Provide the [x, y] coordinate of the cell's center where the given text is located.  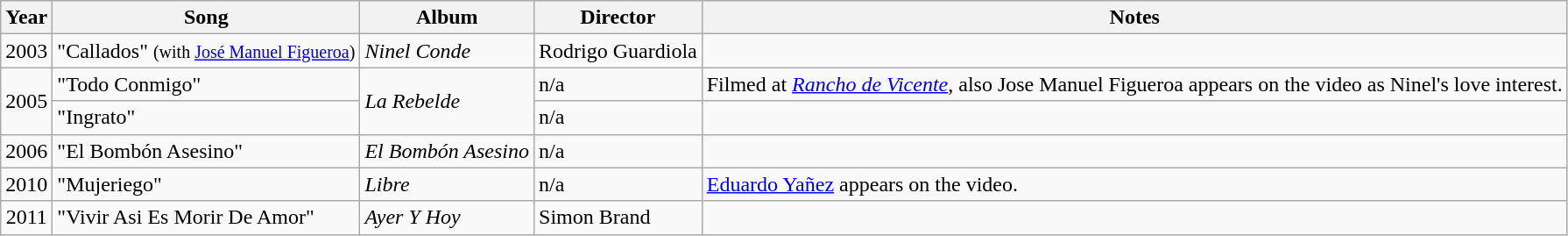
2011 [26, 218]
"Mujeriego" [207, 184]
Album [447, 18]
Director [618, 18]
Song [207, 18]
Ayer Y Hoy [447, 218]
Filmed at Rancho de Vicente, also Jose Manuel Figueroa appears on the video as Ninel's love interest. [1134, 84]
Eduardo Yañez appears on the video. [1134, 184]
2005 [26, 101]
"Callados" (with José Manuel Figueroa) [207, 51]
Year [26, 18]
"Vivir Asi Es Morir De Amor" [207, 218]
"Ingrato" [207, 118]
2010 [26, 184]
El Bombón Asesino [447, 151]
2003 [26, 51]
"Todo Conmigo" [207, 84]
La Rebelde [447, 101]
Simon Brand [618, 218]
2006 [26, 151]
"El Bombón Asesino" [207, 151]
Libre [447, 184]
Notes [1134, 18]
Rodrigo Guardiola [618, 51]
Ninel Conde [447, 51]
